Search for the cell housing the specified text and yield its (X, Y) center coordinate. 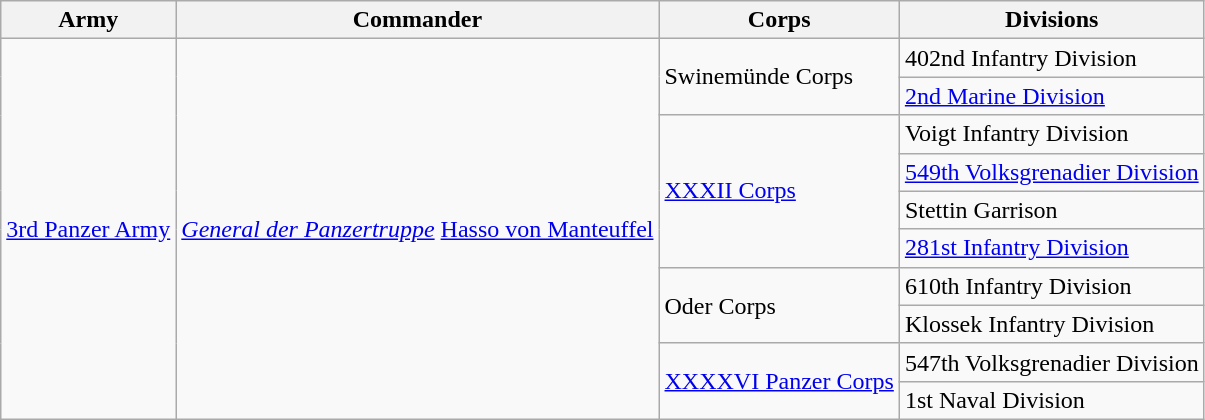
547th Volksgrenadier Division (1052, 362)
281st Infantry Division (1052, 248)
2nd Marine Division (1052, 96)
Voigt Infantry Division (1052, 134)
Klossek Infantry Division (1052, 324)
XXXII Corps (779, 191)
General der Panzertruppe Hasso von Manteuffel (418, 230)
549th Volksgrenadier Division (1052, 172)
Stettin Garrison (1052, 210)
Swinemünde Corps (779, 77)
610th Infantry Division (1052, 286)
Commander (418, 20)
3rd Panzer Army (88, 230)
Corps (779, 20)
1st Naval Division (1052, 400)
Divisions (1052, 20)
Oder Corps (779, 305)
402nd Infantry Division (1052, 58)
Army (88, 20)
XXXXVI Panzer Corps (779, 381)
